Provide the (x, y) coordinate of the cell's center where the given text is located.  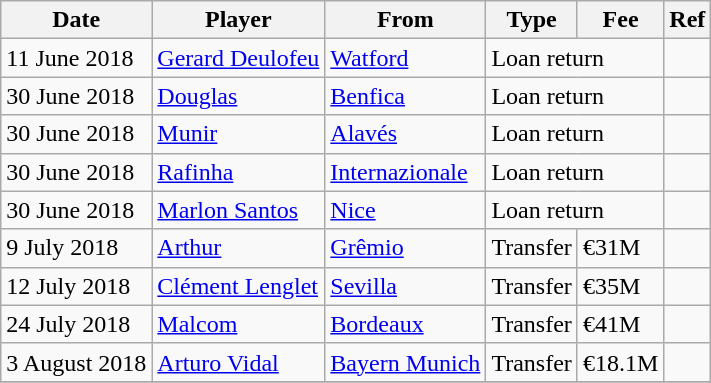
€41M (620, 324)
Clément Lenglet (238, 286)
Nice (406, 210)
Watford (406, 58)
24 July 2018 (76, 324)
Benfica (406, 96)
3 August 2018 (76, 362)
Bordeaux (406, 324)
Alavés (406, 134)
Internazionale (406, 172)
11 June 2018 (76, 58)
Marlon Santos (238, 210)
Sevilla (406, 286)
Munir (238, 134)
Douglas (238, 96)
€18.1M (620, 362)
9 July 2018 (76, 248)
Type (532, 20)
Malcom (238, 324)
Arthur (238, 248)
Ref (688, 20)
From (406, 20)
€35M (620, 286)
Date (76, 20)
Rafinha (238, 172)
Gerard Deulofeu (238, 58)
Player (238, 20)
Fee (620, 20)
Arturo Vidal (238, 362)
Grêmio (406, 248)
12 July 2018 (76, 286)
€31M (620, 248)
Bayern Munich (406, 362)
